Return [x, y] of the center of cell containing provided text 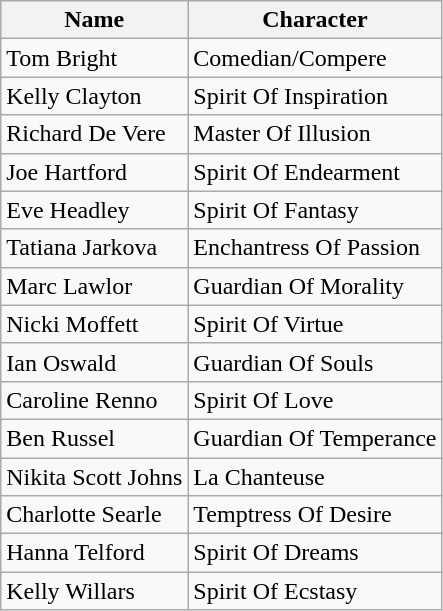
Nicki Moffett [94, 324]
Guardian Of Souls [315, 362]
Ian Oswald [94, 362]
Kelly Willars [94, 591]
Spirit Of Virtue [315, 324]
Tatiana Jarkova [94, 248]
Spirit Of Inspiration [315, 96]
Charlotte Searle [94, 515]
Kelly Clayton [94, 96]
Spirit Of Love [315, 400]
Spirit Of Endearment [315, 172]
Comedian/Compere [315, 58]
Name [94, 20]
Tom Bright [94, 58]
Caroline Renno [94, 400]
Eve Headley [94, 210]
Enchantress Of Passion [315, 248]
La Chanteuse [315, 477]
Guardian Of Morality [315, 286]
Spirit Of Dreams [315, 553]
Spirit Of Fantasy [315, 210]
Nikita Scott Johns [94, 477]
Temptress Of Desire [315, 515]
Character [315, 20]
Richard De Vere [94, 134]
Master Of Illusion [315, 134]
Joe Hartford [94, 172]
Ben Russel [94, 438]
Guardian Of Temperance [315, 438]
Spirit Of Ecstasy [315, 591]
Hanna Telford [94, 553]
Marc Lawlor [94, 286]
